Return the (X, Y) coordinate for the center point of the cell that contains the specified text.  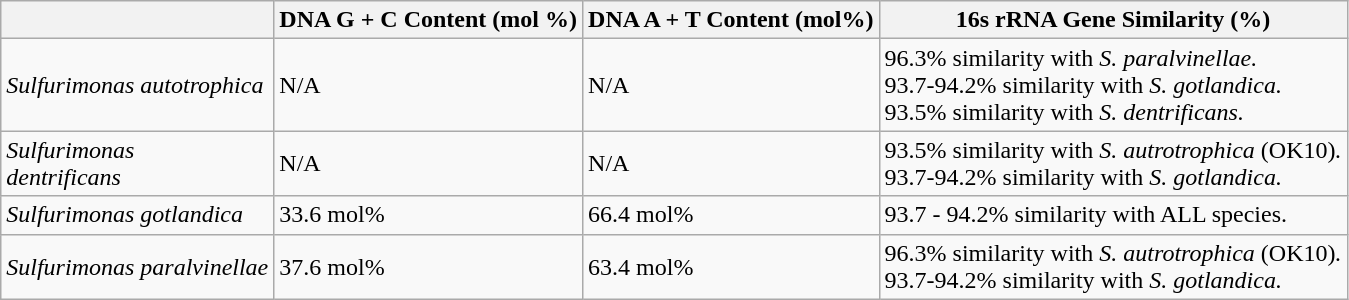
37.6 mol% (428, 266)
33.6 mol% (428, 215)
Sulfurimonas paralvinellae (138, 266)
93.7 - 94.2% similarity with ALL species. (1113, 215)
Sulfurimonasdentrificans (138, 164)
93.5% similarity with S. autrotrophica (OK10).93.7-94.2% similarity with S. gotlandica. (1113, 164)
DNA G + C Content (mol %) (428, 20)
96.3% similarity with S. autrotrophica (OK10).93.7-94.2% similarity with S. gotlandica. (1113, 266)
DNA A + T Content (mol%) (732, 20)
63.4 mol% (732, 266)
96.3% similarity with S. paralvinellae.93.7-94.2% similarity with S. gotlandica.93.5% similarity with S. dentrificans. (1113, 85)
Sulfurimonas gotlandica (138, 215)
16s rRNA Gene Similarity (%) (1113, 20)
66.4 mol% (732, 215)
Sulfurimonas autotrophica (138, 85)
